Locate the cell with the specified text and output its (X, Y) center coordinate. 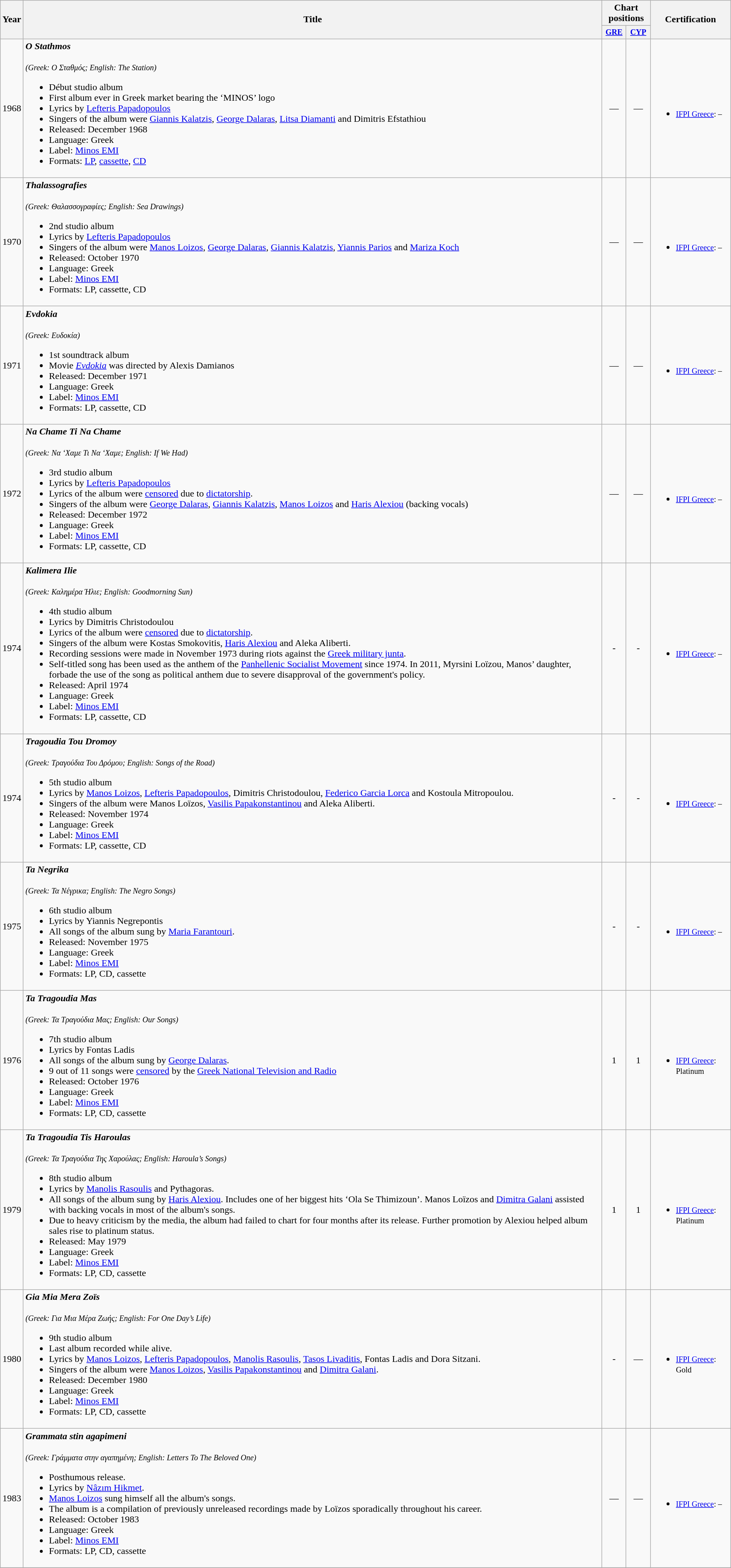
1976 (12, 1060)
1975 (12, 927)
1970 (12, 242)
IFPI Greece:Platinum (690, 1210)
GRE (614, 32)
Certification (690, 20)
1968 (12, 108)
1980 (12, 1359)
IFPI Greece: Gold (690, 1359)
1983 (12, 1498)
Title (313, 20)
1979 (12, 1210)
Chart positions (626, 13)
IFPI Greece: Platinum (690, 1060)
1971 (12, 365)
CYP (638, 32)
1972 (12, 493)
Year (12, 20)
